Search for the cell housing the specified text and yield its [X, Y] center coordinate. 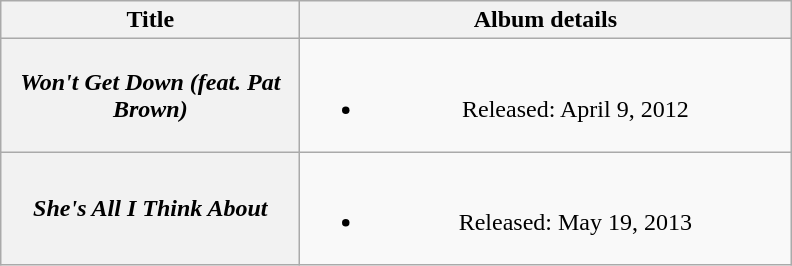
Title [150, 20]
Released: April 9, 2012 [546, 96]
Released: May 19, 2013 [546, 208]
Album details [546, 20]
She's All I Think About [150, 208]
Won't Get Down (feat. Pat Brown) [150, 96]
